Search for the cell housing the specified text and yield its (x, y) center coordinate. 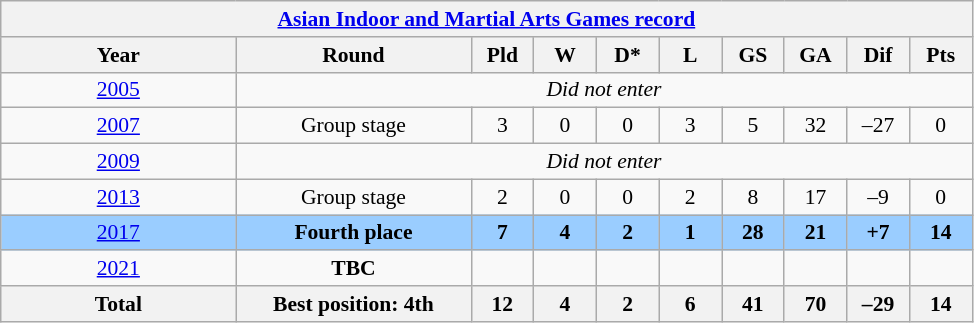
2007 (118, 126)
D* (628, 55)
7 (502, 233)
–29 (878, 304)
–9 (878, 197)
2021 (118, 269)
1 (690, 233)
2005 (118, 90)
17 (816, 197)
Pld (502, 55)
W (566, 55)
Best position: 4th (354, 304)
21 (816, 233)
–27 (878, 126)
6 (690, 304)
Fourth place (354, 233)
Asian Indoor and Martial Arts Games record (486, 19)
L (690, 55)
Round (354, 55)
2017 (118, 233)
2009 (118, 162)
8 (754, 197)
5 (754, 126)
2013 (118, 197)
32 (816, 126)
28 (754, 233)
70 (816, 304)
12 (502, 304)
Dif (878, 55)
41 (754, 304)
GS (754, 55)
Pts (940, 55)
Total (118, 304)
GA (816, 55)
+7 (878, 233)
Year (118, 55)
TBC (354, 269)
